Output the [X, Y] coordinate of the center of the cell containing the given text.  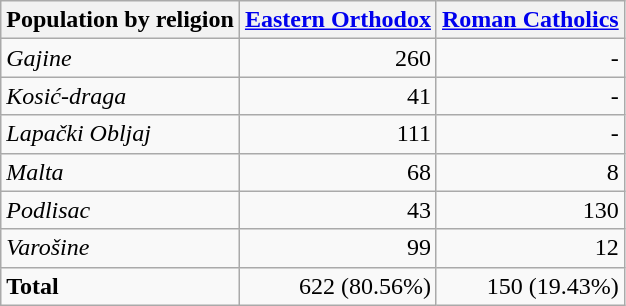
8 [530, 172]
Gajine [120, 58]
68 [338, 172]
Lapački Obljaj [120, 134]
Varošine [120, 248]
Kosić-draga [120, 96]
Population by religion [120, 20]
12 [530, 248]
Malta [120, 172]
622 (80.56%) [338, 286]
111 [338, 134]
Podlisac [120, 210]
260 [338, 58]
Total [120, 286]
99 [338, 248]
150 (19.43%) [530, 286]
Eastern Orthodox [338, 20]
41 [338, 96]
130 [530, 210]
43 [338, 210]
Roman Catholics [530, 20]
